From the cell containing the given text, extract its center point as (X, Y) coordinate. 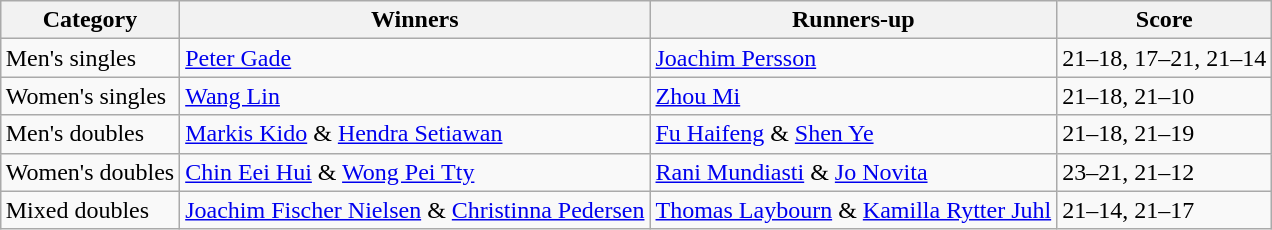
Runners-up (854, 20)
Women's doubles (90, 172)
Markis Kido & Hendra Setiawan (415, 134)
Rani Mundiasti & Jo Novita (854, 172)
Wang Lin (415, 96)
Fu Haifeng & Shen Ye (854, 134)
Chin Eei Hui & Wong Pei Tty (415, 172)
Zhou Mi (854, 96)
Women's singles (90, 96)
Men's singles (90, 58)
23–21, 21–12 (1164, 172)
Score (1164, 20)
Men's doubles (90, 134)
Mixed doubles (90, 210)
21–18, 21–10 (1164, 96)
Joachim Fischer Nielsen & Christinna Pedersen (415, 210)
Peter Gade (415, 58)
Joachim Persson (854, 58)
21–18, 17–21, 21–14 (1164, 58)
Category (90, 20)
Winners (415, 20)
21–18, 21–19 (1164, 134)
21–14, 21–17 (1164, 210)
Thomas Laybourn & Kamilla Rytter Juhl (854, 210)
